Search for the cell housing the specified text and yield its (x, y) center coordinate. 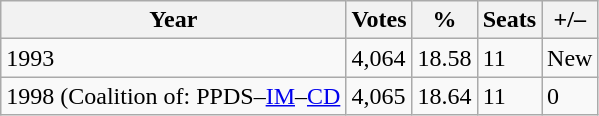
18.58 (444, 58)
1993 (174, 58)
Seats (509, 20)
1998 (Coalition of: PPDS–IM–CD (174, 96)
4,065 (379, 96)
4,064 (379, 58)
Votes (379, 20)
+/– (570, 20)
Year (174, 20)
New (570, 58)
18.64 (444, 96)
0 (570, 96)
% (444, 20)
